Extract the (X, Y) coordinate from the center of the cell holding the provided text.  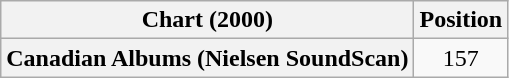
157 (461, 58)
Chart (2000) (208, 20)
Canadian Albums (Nielsen SoundScan) (208, 58)
Position (461, 20)
